From the cell containing the given text, extract its center point as [x, y] coordinate. 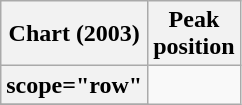
Peakposition [194, 34]
scope="row" [74, 85]
Chart (2003) [74, 34]
